Determine the (x, y) coordinate at the center of the cell enclosing the given text.  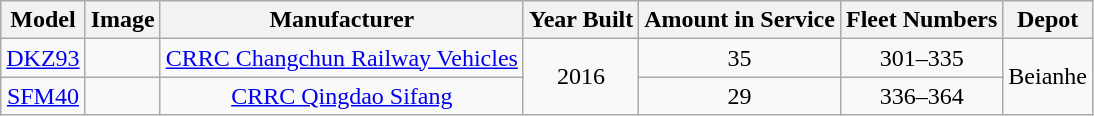
CRRC Qingdao Sifang (342, 96)
Amount in Service (740, 20)
Fleet Numbers (921, 20)
301–335 (921, 58)
Depot (1048, 20)
Model (43, 20)
Manufacturer (342, 20)
CRRC Changchun Railway Vehicles (342, 58)
35 (740, 58)
DKZ93 (43, 58)
2016 (580, 77)
Year Built (580, 20)
336–364 (921, 96)
SFM40 (43, 96)
29 (740, 96)
Beianhe (1048, 77)
Image (122, 20)
